Output the [x, y] coordinate of the center of the cell containing the given text.  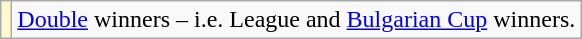
Double winners – i.e. League and Bulgarian Cup winners. [296, 20]
